Output the [x, y] coordinate of the center of the cell containing the given text.  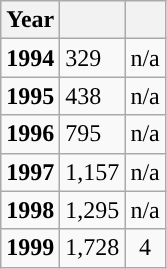
Year [30, 20]
1994 [30, 58]
1999 [30, 248]
329 [92, 58]
438 [92, 96]
1995 [30, 96]
1,157 [92, 172]
1997 [30, 172]
795 [92, 134]
4 [145, 248]
1,728 [92, 248]
1996 [30, 134]
1998 [30, 210]
1,295 [92, 210]
